Pinpoint the cell where the given text exists, returning its [x, y] midpoint coordinate. 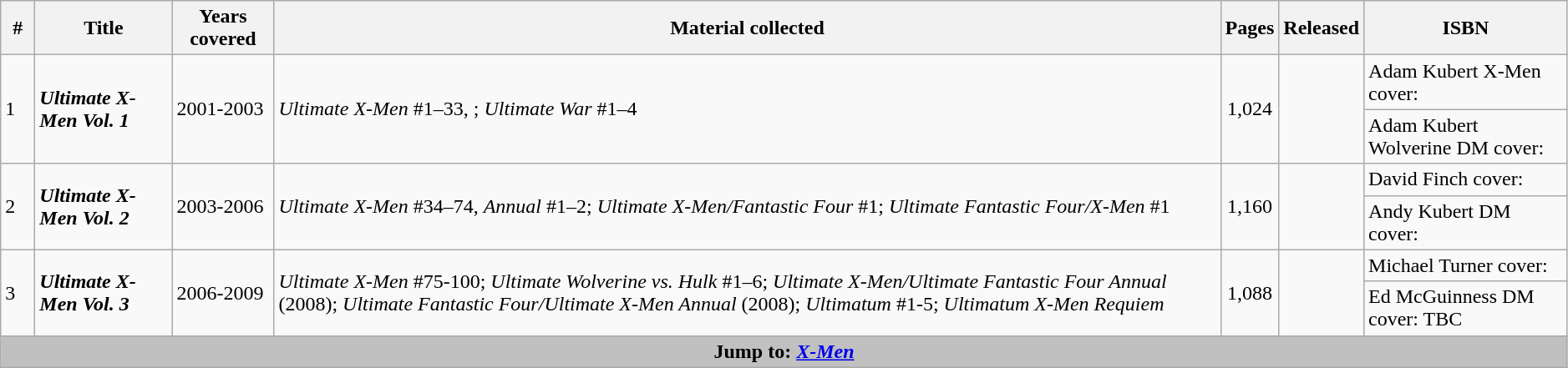
# [18, 28]
Released [1322, 28]
Title [104, 28]
Ultimate X-Men Vol. 2 [104, 207]
1 [18, 109]
Adam Kubert X-Men cover: [1466, 82]
Pages [1250, 28]
1,088 [1250, 292]
Material collected [747, 28]
Ed McGuinness DM cover: TBC [1466, 309]
2 [18, 207]
Ultimate X-Men #1–33, ; Ultimate War #1–4 [747, 109]
2006-2009 [223, 292]
1,160 [1250, 207]
Jump to: X-Men [784, 351]
Andy Kubert DM cover: [1466, 222]
Years covered [223, 28]
Adam Kubert Wolverine DM cover: [1466, 137]
Ultimate X-Men Vol. 1 [104, 109]
Michael Turner cover: [1466, 265]
ISBN [1466, 28]
David Finch cover: [1466, 179]
1,024 [1250, 109]
3 [18, 292]
2001-2003 [223, 109]
Ultimate X-Men Vol. 3 [104, 292]
Ultimate X-Men #34–74, Annual #1–2; Ultimate X-Men/Fantastic Four #1; Ultimate Fantastic Four/X-Men #1 [747, 207]
2003-2006 [223, 207]
